Locate the cell with the specified text and output its [X, Y] center coordinate. 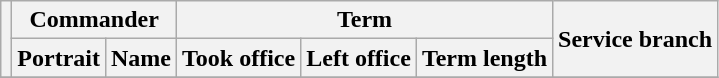
Commander [94, 20]
Name [140, 58]
Took office [239, 58]
Service branch [636, 39]
Portrait [59, 58]
Left office [359, 58]
Term [365, 20]
Term length [484, 58]
